Search for the cell housing the specified text and yield its (x, y) center coordinate. 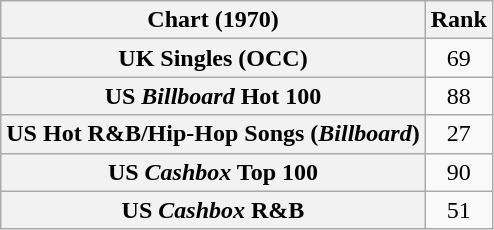
69 (458, 58)
US Cashbox R&B (213, 210)
US Billboard Hot 100 (213, 96)
US Hot R&B/Hip-Hop Songs (Billboard) (213, 134)
88 (458, 96)
Chart (1970) (213, 20)
51 (458, 210)
US Cashbox Top 100 (213, 172)
90 (458, 172)
Rank (458, 20)
UK Singles (OCC) (213, 58)
27 (458, 134)
